Return [x, y] of the center of cell containing provided text 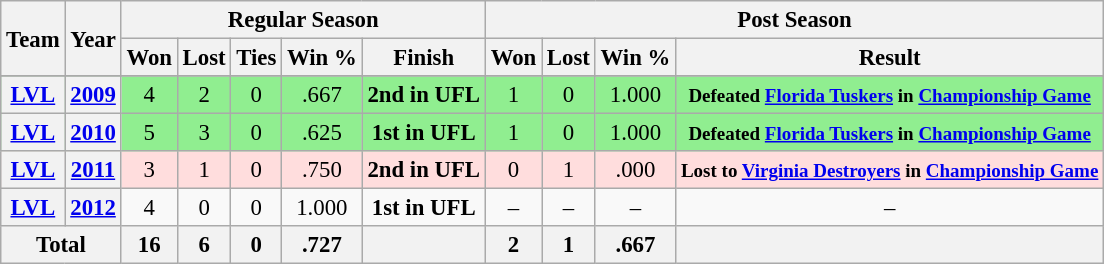
Team [33, 38]
2010 [93, 133]
Regular Season [303, 20]
5 [149, 133]
.750 [322, 170]
Result [890, 58]
6 [204, 245]
2012 [93, 208]
.625 [322, 133]
16 [149, 245]
Finish [424, 58]
Lost to Virginia Destroyers in Championship Game [890, 170]
Ties [256, 58]
Post Season [794, 20]
2011 [93, 170]
.000 [635, 170]
.727 [322, 245]
Year [93, 38]
Total [61, 245]
2009 [93, 95]
